Return the (X, Y) coordinate for the center point of the cell that contains the specified text.  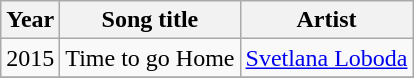
Year (30, 20)
Time to go Home (150, 58)
Svetlana Loboda (326, 58)
Song title (150, 20)
2015 (30, 58)
Artist (326, 20)
